Detect which cell encompasses the target text, then output its (X, Y) center coordinate. 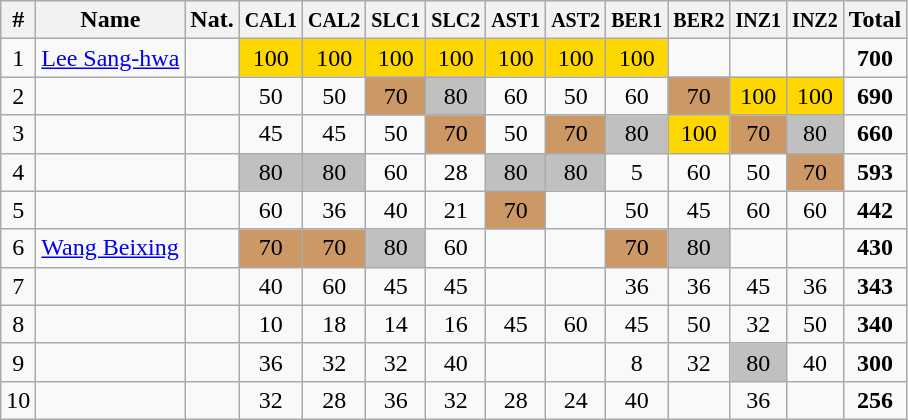
14 (396, 324)
16 (456, 324)
Nat. (212, 20)
Wang Beixing (110, 248)
442 (875, 210)
256 (875, 400)
2 (18, 96)
BER2 (699, 20)
593 (875, 172)
CAL2 (334, 20)
7 (18, 286)
660 (875, 134)
340 (875, 324)
Total (875, 20)
9 (18, 362)
SLC2 (456, 20)
INZ2 (816, 20)
690 (875, 96)
INZ1 (758, 20)
AST2 (576, 20)
BER1 (637, 20)
3 (18, 134)
Lee Sang-hwa (110, 58)
21 (456, 210)
# (18, 20)
24 (576, 400)
430 (875, 248)
6 (18, 248)
AST1 (516, 20)
18 (334, 324)
4 (18, 172)
SLC1 (396, 20)
300 (875, 362)
343 (875, 286)
700 (875, 58)
Name (110, 20)
1 (18, 58)
CAL1 (270, 20)
